From the cell containing the given text, extract its center point as [X, Y] coordinate. 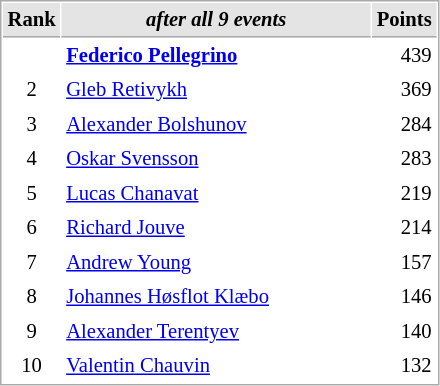
Federico Pellegrino [216, 56]
3 [32, 124]
140 [404, 332]
Richard Jouve [216, 228]
283 [404, 158]
9 [32, 332]
8 [32, 296]
2 [32, 90]
439 [404, 56]
Valentin Chauvin [216, 366]
Gleb Retivykh [216, 90]
Rank [32, 20]
219 [404, 194]
4 [32, 158]
Alexander Terentyev [216, 332]
369 [404, 90]
after all 9 events [216, 20]
10 [32, 366]
157 [404, 262]
Oskar Svensson [216, 158]
5 [32, 194]
7 [32, 262]
214 [404, 228]
Andrew Young [216, 262]
Johannes Høsflot Klæbo [216, 296]
Alexander Bolshunov [216, 124]
132 [404, 366]
6 [32, 228]
Lucas Chanavat [216, 194]
284 [404, 124]
146 [404, 296]
Points [404, 20]
